Capture the cell that displays the provided text and extract its (x, y) central coordinate. 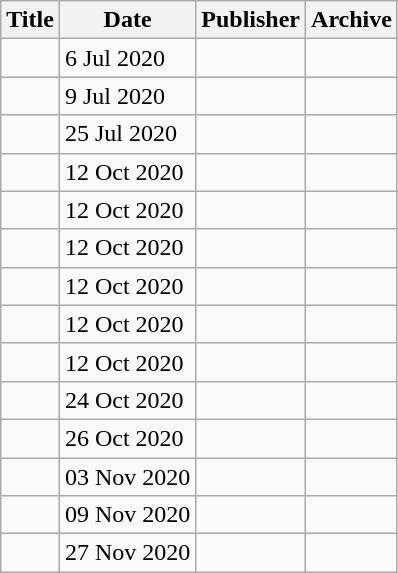
Publisher (251, 20)
24 Oct 2020 (127, 400)
27 Nov 2020 (127, 553)
03 Nov 2020 (127, 477)
Date (127, 20)
9 Jul 2020 (127, 96)
6 Jul 2020 (127, 58)
Title (30, 20)
09 Nov 2020 (127, 515)
25 Jul 2020 (127, 134)
Archive (352, 20)
26 Oct 2020 (127, 438)
